Scan for the cell matching the given text and deliver its [X, Y] coordinate at center. 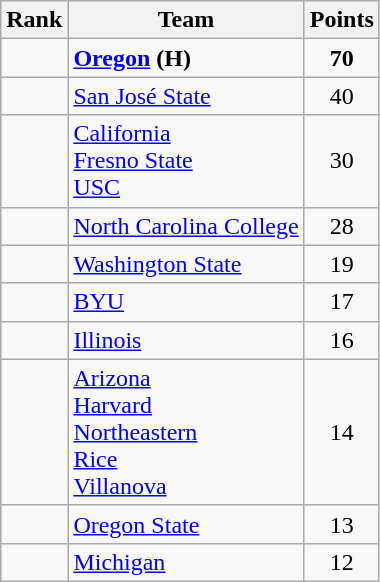
ArizonaHarvardNortheasternRiceVillanova [186, 432]
Team [186, 20]
North Carolina College [186, 226]
19 [342, 264]
16 [342, 340]
70 [342, 58]
17 [342, 302]
28 [342, 226]
CaliforniaFresno StateUSC [186, 161]
14 [342, 432]
Illinois [186, 340]
Rank [34, 20]
Points [342, 20]
Michigan [186, 562]
BYU [186, 302]
Washington State [186, 264]
12 [342, 562]
Oregon State [186, 524]
30 [342, 161]
13 [342, 524]
Oregon (H) [186, 58]
40 [342, 96]
San José State [186, 96]
